Identify which cell holds the provided text, then report its (X, Y) central coordinate. 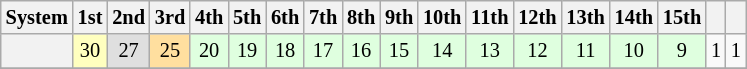
16 (361, 51)
12 (537, 51)
10 (634, 51)
7th (323, 17)
19 (247, 51)
25 (170, 51)
13th (585, 17)
18 (285, 51)
3rd (170, 17)
9 (682, 51)
27 (128, 51)
System (37, 17)
5th (247, 17)
4th (209, 17)
1st (90, 17)
6th (285, 17)
11 (585, 51)
9th (399, 17)
15 (399, 51)
11th (490, 17)
13 (490, 51)
15th (682, 17)
8th (361, 17)
30 (90, 51)
12th (537, 17)
10th (442, 17)
17 (323, 51)
20 (209, 51)
14th (634, 17)
14 (442, 51)
2nd (128, 17)
